Return the (X, Y) coordinate for the center point of the cell that contains the specified text.  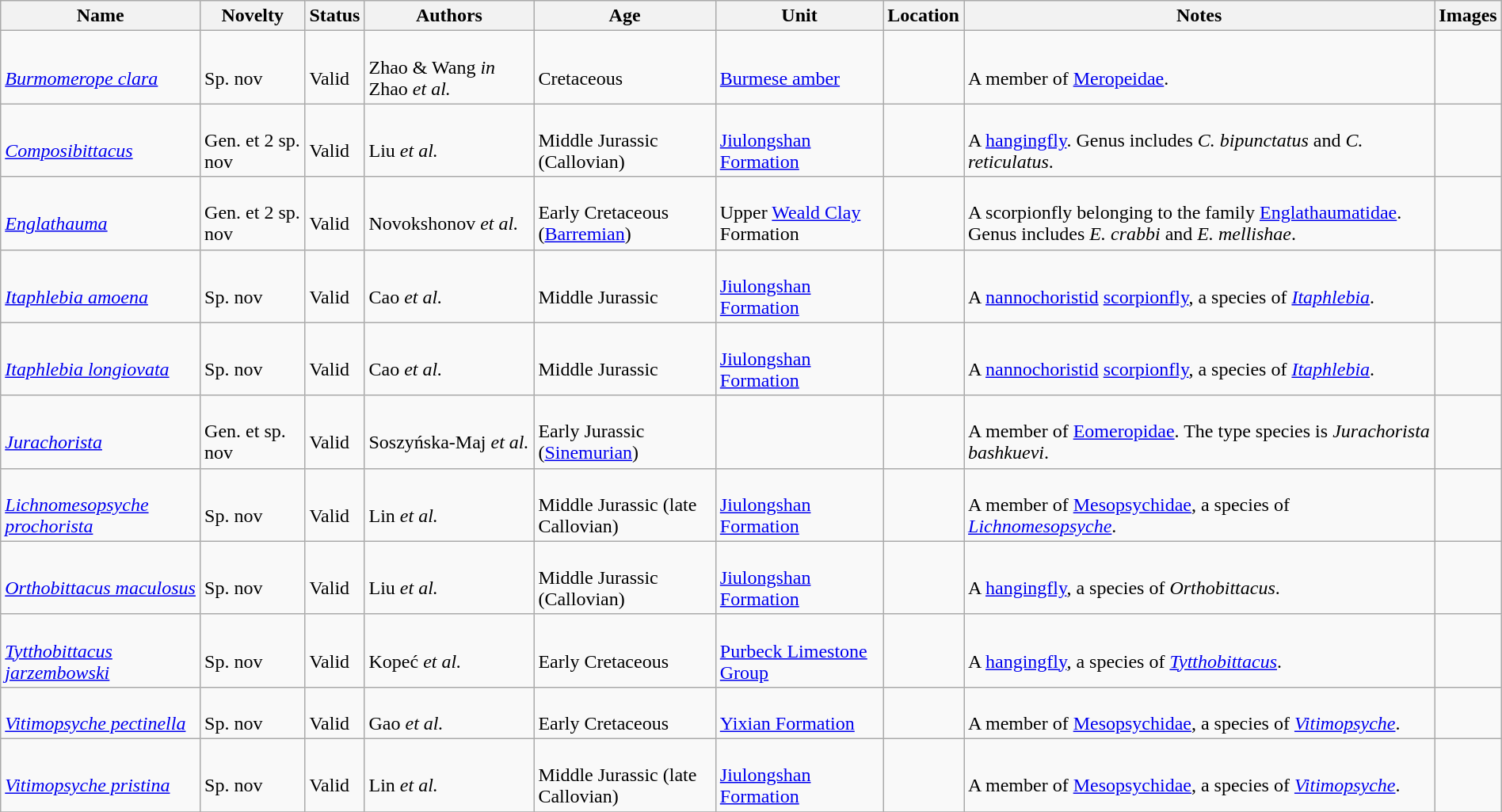
Purbeck Limestone Group (799, 650)
Itaphlebia amoena (101, 286)
Unit (799, 16)
Composibittacus (101, 140)
Jurachorista (101, 432)
A scorpionfly belonging to the family Englathaumatidae. Genus includes E. crabbi and E. mellishae. (1199, 213)
A hangingfly, a species of Orthobittacus. (1199, 578)
Location (924, 16)
Authors (449, 16)
Englathauma (101, 213)
Novelty (253, 16)
Gao et al. (449, 713)
Kopeć et al. (449, 650)
Orthobittacus maculosus (101, 578)
Tytthobittacus jarzembowski (101, 650)
A member of Eomeropidae. The type species is Jurachorista bashkuevi. (1199, 432)
Upper Weald Clay Formation (799, 213)
Early Cretaceous (Barremian) (624, 213)
Vitimopsyche pectinella (101, 713)
Status (334, 16)
Yixian Formation (799, 713)
A member of Meropeidae. (1199, 67)
A member of Mesopsychidae, a species of Lichnomesopsyche. (1199, 505)
Burmomerope clara (101, 67)
A hangingfly, a species of Tytthobittacus. (1199, 650)
Vitimopsyche pristina (101, 775)
Zhao & Wang in Zhao et al. (449, 67)
Age (624, 16)
Early Jurassic (Sinemurian) (624, 432)
Gen. et sp. nov (253, 432)
Cretaceous (624, 67)
Itaphlebia longiovata (101, 359)
Soszyńska-Maj et al. (449, 432)
Name (101, 16)
Novokshonov et al. (449, 213)
Burmese amber (799, 67)
Notes (1199, 16)
Lichnomesopsyche prochorista (101, 505)
A hangingfly. Genus includes C. bipunctatus and C. reticulatus. (1199, 140)
Images (1468, 16)
